From the cell containing the given text, extract its center point as [X, Y] coordinate. 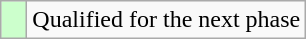
Qualified for the next phase [166, 20]
